Return [X, Y] of the center of cell containing provided text 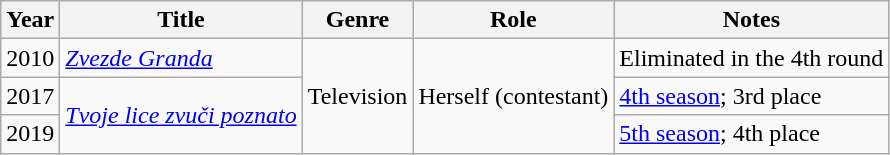
Television [358, 96]
Herself (contestant) [514, 96]
Role [514, 20]
Genre [358, 20]
2019 [30, 134]
2017 [30, 96]
2010 [30, 58]
Year [30, 20]
5th season; 4th place [752, 134]
4th season; 3rd place [752, 96]
Tvoje lice zvuči poznato [181, 115]
Notes [752, 20]
Title [181, 20]
Zvezde Granda [181, 58]
Eliminated in the 4th round [752, 58]
